Provide the [X, Y] coordinate of the cell's center where the given text is located.  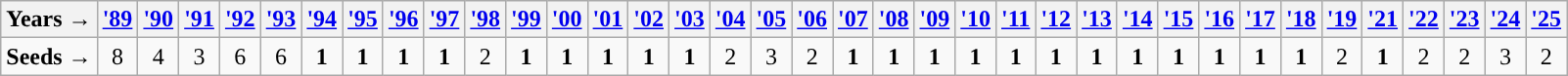
'93 [281, 19]
'11 [1015, 19]
'15 [1178, 19]
'03 [690, 19]
'08 [894, 19]
'96 [403, 19]
'02 [649, 19]
'95 [363, 19]
'04 [730, 19]
'97 [444, 19]
'14 [1137, 19]
'22 [1424, 19]
'19 [1342, 19]
'09 [935, 19]
'17 [1261, 19]
Seeds → [49, 57]
'98 [485, 19]
'89 [117, 19]
Years → [49, 19]
'07 [853, 19]
4 [159, 57]
'10 [976, 19]
'21 [1383, 19]
'05 [771, 19]
'13 [1097, 19]
'18 [1301, 19]
'94 [322, 19]
'12 [1056, 19]
'90 [159, 19]
'01 [608, 19]
'91 [200, 19]
'92 [240, 19]
'06 [812, 19]
'16 [1220, 19]
'24 [1505, 19]
8 [117, 57]
'25 [1546, 19]
'00 [567, 19]
'23 [1464, 19]
'99 [527, 19]
